Capture the cell that displays the provided text and extract its [x, y] central coordinate. 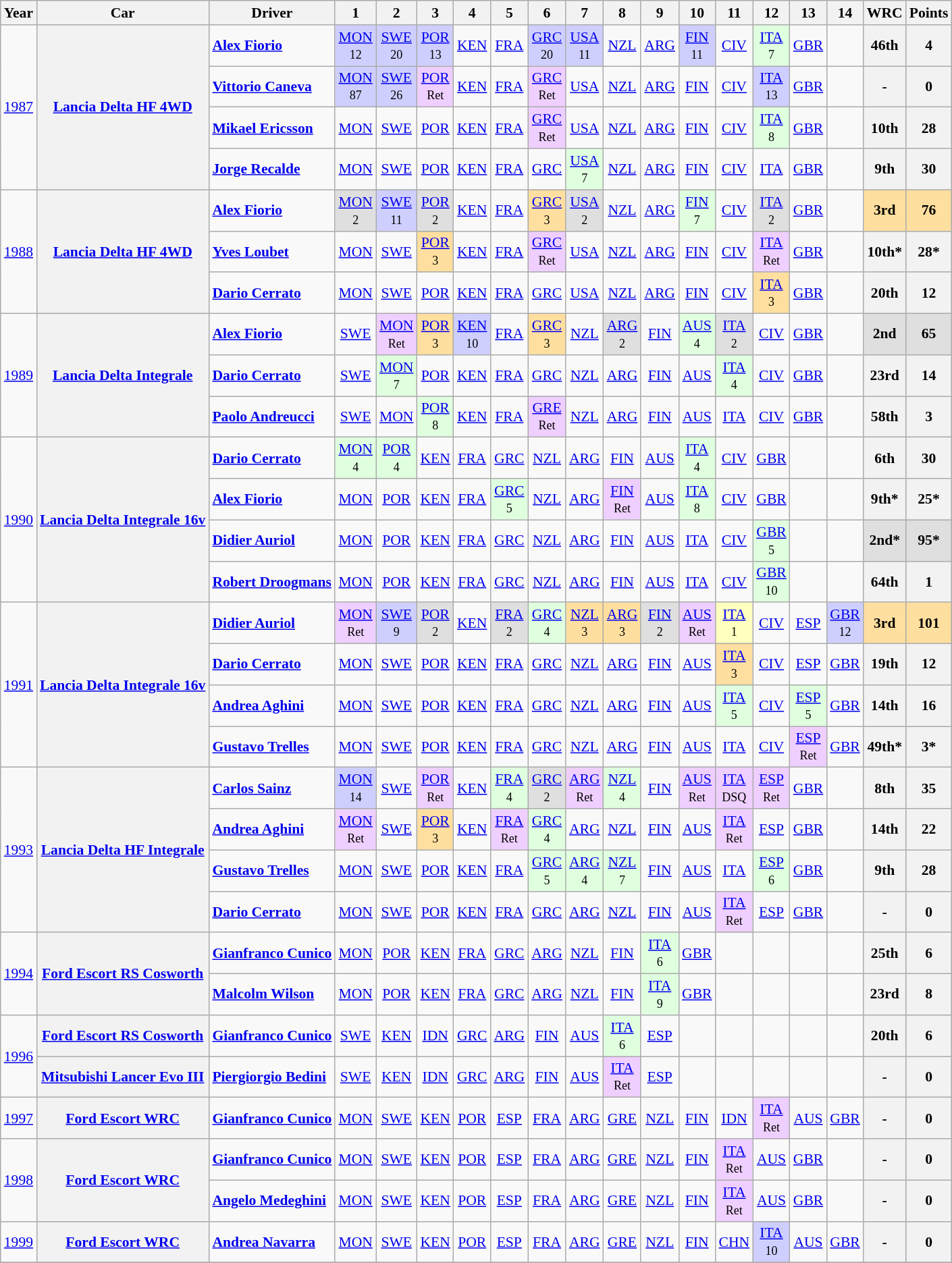
ITA7 [771, 46]
2 [397, 13]
5 [509, 13]
Vittorio Caneva [271, 86]
ITA9 [660, 995]
Year [19, 13]
GBR10 [771, 582]
ITA1 [735, 624]
Carlos Sainz [271, 788]
1993 [19, 850]
Driver [271, 13]
Piergiorgio Bedini [271, 1077]
AUS4 [697, 335]
Points [929, 13]
Yves Loubet [271, 251]
GRERet [547, 417]
POR4 [397, 458]
POR8 [435, 417]
10th [884, 128]
FIN7 [697, 211]
MON87 [355, 86]
FRARet [509, 829]
95* [929, 540]
MON14 [355, 788]
10th* [884, 251]
9th* [884, 500]
ARG2 [623, 335]
101 [929, 624]
ARG4 [585, 871]
35 [929, 788]
1996 [19, 1056]
ITA5 [735, 706]
FRA4 [509, 788]
FINRet [623, 500]
13 [809, 13]
SWE11 [397, 211]
FIN2 [660, 624]
1989 [19, 375]
Lancia Delta Integrale [123, 375]
1987 [19, 107]
1998 [19, 1180]
KEN10 [473, 335]
3* [929, 747]
FIN11 [697, 46]
GBR5 [771, 540]
USA11 [585, 46]
GRC2 [547, 788]
1990 [19, 520]
ITADSQ [735, 788]
Paolo Andreucci [271, 417]
16 [929, 706]
MON7 [397, 375]
10 [697, 13]
6th [884, 458]
8th [884, 788]
1988 [19, 251]
Andrea Navarra [271, 1242]
Lancia Delta HF Integrale [123, 850]
WRC [884, 13]
NZL4 [623, 788]
FRA2 [509, 624]
28* [929, 251]
49th* [884, 747]
2nd [884, 335]
1994 [19, 974]
1999 [19, 1242]
CHN [735, 1242]
NZL3 [585, 624]
Car [123, 13]
25th [884, 953]
19th [884, 664]
ESP5 [809, 706]
25* [929, 500]
SWE26 [397, 86]
POR13 [435, 46]
Mitsubishi Lancer Evo III [123, 1077]
ITA10 [771, 1242]
MON12 [355, 46]
ITA13 [771, 86]
Jorge Recalde [271, 169]
Robert Droogmans [271, 582]
GRC20 [547, 46]
2nd* [884, 540]
GBR12 [845, 624]
65 [929, 335]
MON4 [355, 458]
46th [884, 46]
Malcolm Wilson [271, 995]
ESP6 [771, 871]
7 [585, 13]
USA7 [585, 169]
64th [884, 582]
Mikael Ericsson [271, 128]
MON2 [355, 211]
ARG3 [623, 624]
11 [735, 13]
76 [929, 211]
SWE9 [397, 624]
22 [929, 829]
ARGRet [585, 788]
9 [660, 13]
58th [884, 417]
1991 [19, 685]
1997 [19, 1118]
SWE20 [397, 46]
Angelo Medeghini [271, 1200]
USA2 [585, 211]
NZL7 [623, 871]
